Extract the [X, Y] coordinate from the center of the cell holding the provided text.  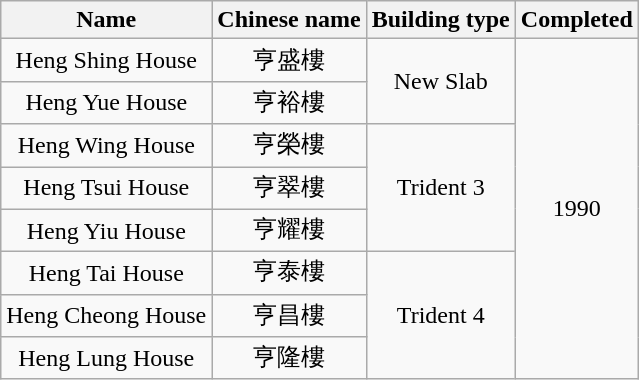
Chinese name [289, 20]
亨昌樓 [289, 316]
Trident 4 [440, 316]
Heng Cheong House [106, 316]
亨泰樓 [289, 274]
Name [106, 20]
亨隆樓 [289, 358]
亨盛樓 [289, 60]
Heng Yiu House [106, 230]
亨榮樓 [289, 146]
亨耀樓 [289, 230]
Building type [440, 20]
Heng Yue House [106, 102]
1990 [576, 209]
亨裕樓 [289, 102]
Heng Shing House [106, 60]
Trident 3 [440, 188]
Heng Tsui House [106, 188]
Completed [576, 20]
Heng Lung House [106, 358]
亨翠樓 [289, 188]
New Slab [440, 82]
Heng Tai House [106, 274]
Heng Wing House [106, 146]
